From the cell containing the given text, extract its center point as [x, y] coordinate. 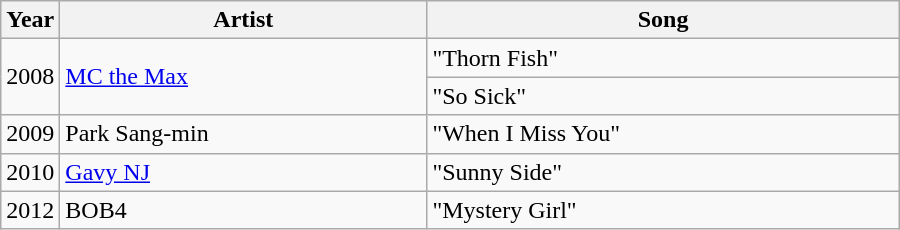
Gavy NJ [244, 172]
2010 [30, 172]
MC the Max [244, 77]
2009 [30, 134]
Year [30, 20]
"When I Miss You" [663, 134]
"Sunny Side" [663, 172]
Park Sang-min [244, 134]
Artist [244, 20]
2008 [30, 77]
"Thorn Fish" [663, 58]
2012 [30, 210]
BOB4 [244, 210]
Song [663, 20]
"So Sick" [663, 96]
"Mystery Girl" [663, 210]
